Locate the cell with the specified text and output its (x, y) center coordinate. 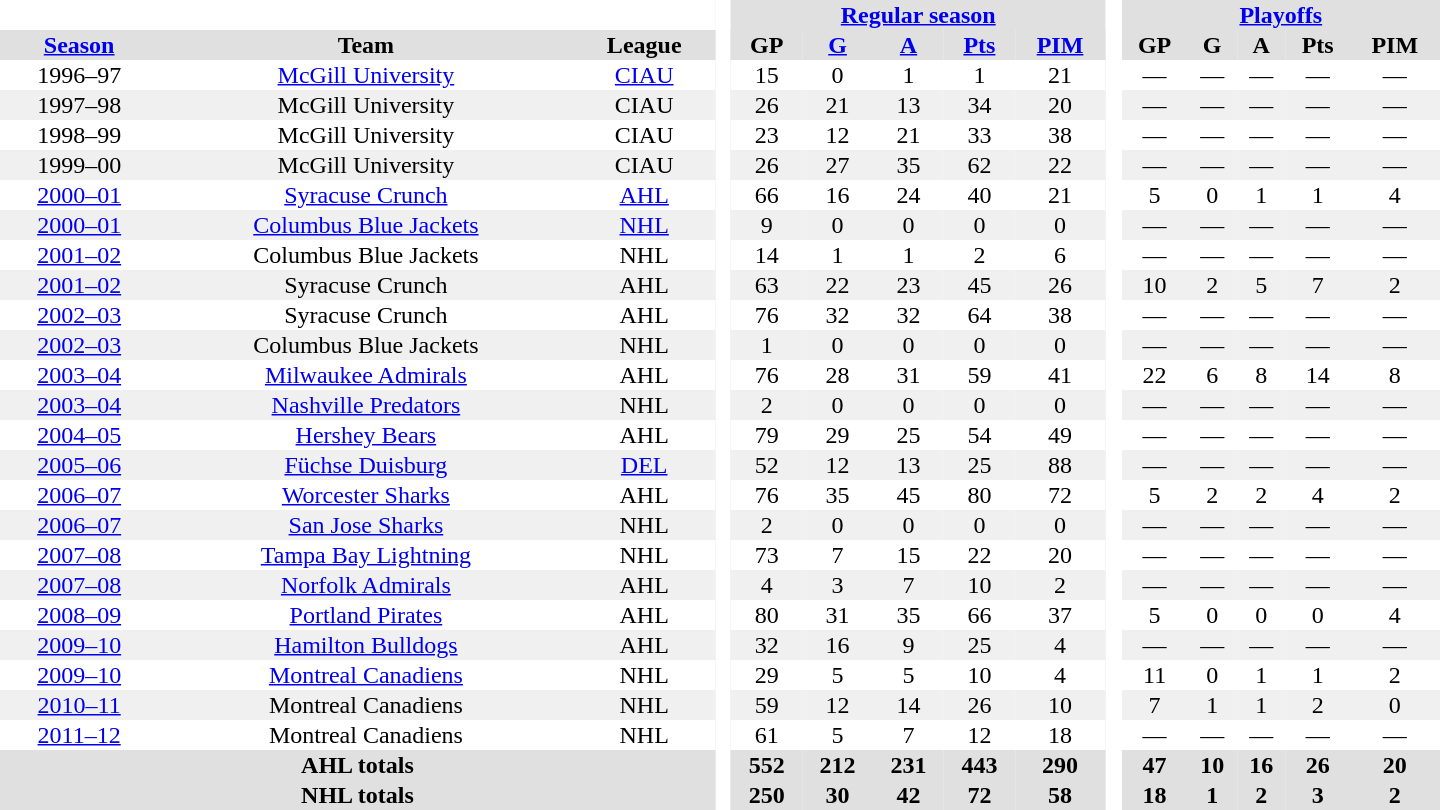
Portland Pirates (366, 615)
Tampa Bay Lightning (366, 555)
63 (766, 285)
49 (1060, 435)
Norfolk Admirals (366, 585)
Worcester Sharks (366, 495)
62 (980, 165)
58 (1060, 795)
Season (79, 45)
231 (908, 765)
Milwaukee Admirals (366, 375)
54 (980, 435)
24 (908, 195)
30 (838, 795)
Hershey Bears (366, 435)
1999–00 (79, 165)
1996–97 (79, 75)
552 (766, 765)
47 (1155, 765)
DEL (644, 465)
Playoffs (1281, 15)
Füchse Duisburg (366, 465)
2008–09 (79, 615)
2005–06 (79, 465)
290 (1060, 765)
40 (980, 195)
1998–99 (79, 135)
1997–98 (79, 105)
San Jose Sharks (366, 525)
41 (1060, 375)
33 (980, 135)
212 (838, 765)
61 (766, 735)
28 (838, 375)
443 (980, 765)
AHL totals (358, 765)
11 (1155, 675)
League (644, 45)
88 (1060, 465)
Regular season (918, 15)
37 (1060, 615)
79 (766, 435)
2011–12 (79, 735)
34 (980, 105)
Hamilton Bulldogs (366, 645)
Team (366, 45)
NHL totals (358, 795)
250 (766, 795)
52 (766, 465)
27 (838, 165)
73 (766, 555)
2004–05 (79, 435)
42 (908, 795)
64 (980, 315)
2010–11 (79, 705)
Nashville Predators (366, 405)
